Detect which cell encompasses the target text, then output its [X, Y] center coordinate. 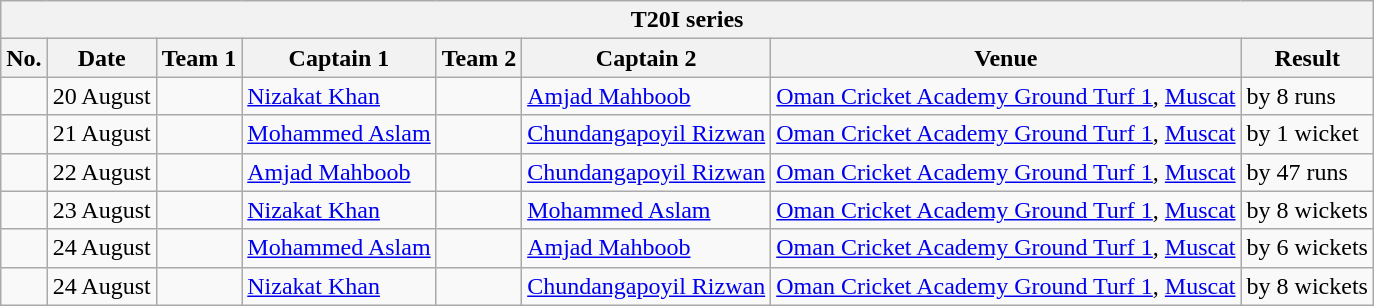
Team 1 [199, 58]
Team 2 [479, 58]
Captain 2 [646, 58]
23 August [102, 210]
by 8 runs [1307, 96]
22 August [102, 172]
Date [102, 58]
No. [24, 58]
21 August [102, 134]
by 47 runs [1307, 172]
Captain 1 [339, 58]
Venue [1006, 58]
Result [1307, 58]
20 August [102, 96]
by 6 wickets [1307, 248]
T20I series [688, 20]
by 1 wicket [1307, 134]
